For the text-containing cell, return its midpoint in [x, y] coordinate format. 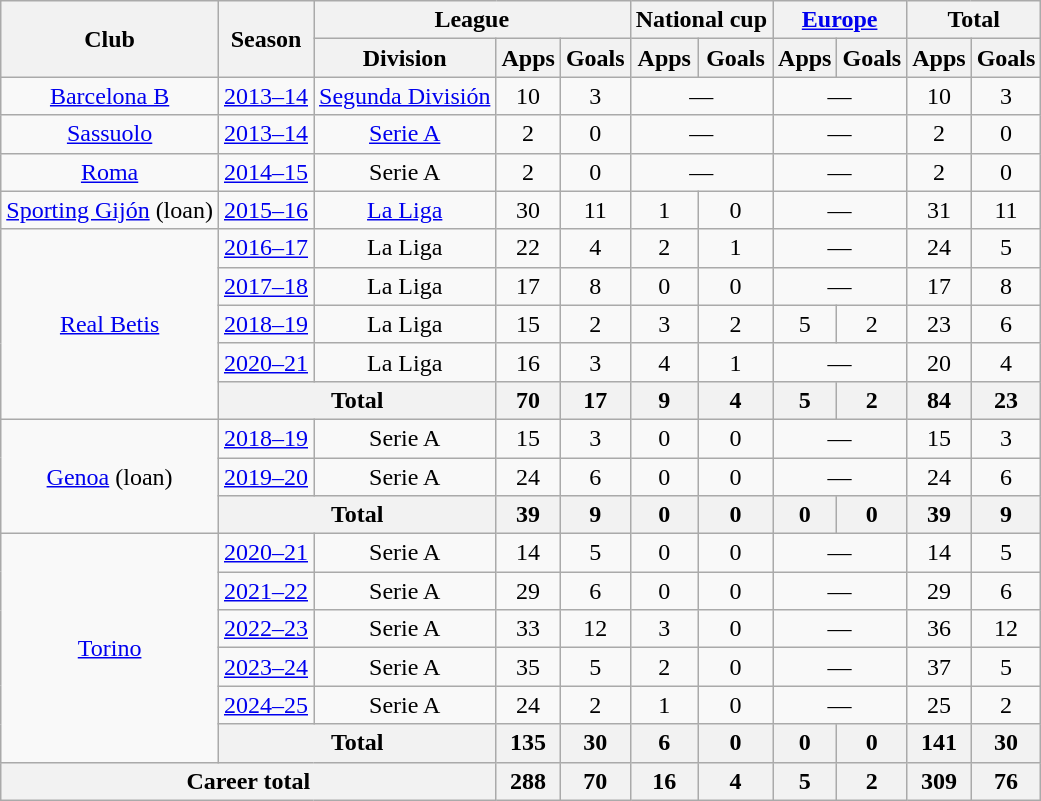
Europe [840, 20]
20 [939, 362]
Career total [248, 781]
League [472, 20]
22 [528, 248]
Barcelona B [110, 96]
36 [939, 629]
National cup [701, 20]
35 [528, 667]
2015–16 [266, 210]
Club [110, 39]
Season [266, 39]
25 [939, 705]
31 [939, 210]
2021–22 [266, 591]
2019–20 [266, 477]
2014–15 [266, 172]
2017–18 [266, 286]
2016–17 [266, 248]
2023–24 [266, 667]
37 [939, 667]
76 [1006, 781]
Segunda División [405, 96]
Genoa (loan) [110, 476]
141 [939, 743]
Real Betis [110, 324]
2022–23 [266, 629]
Sporting Gijón (loan) [110, 210]
Roma [110, 172]
288 [528, 781]
2024–25 [266, 705]
Torino [110, 648]
84 [939, 400]
33 [528, 629]
Division [405, 58]
135 [528, 743]
309 [939, 781]
Sassuolo [110, 134]
